Return the (X, Y) coordinate for the center point of the cell that contains the specified text.  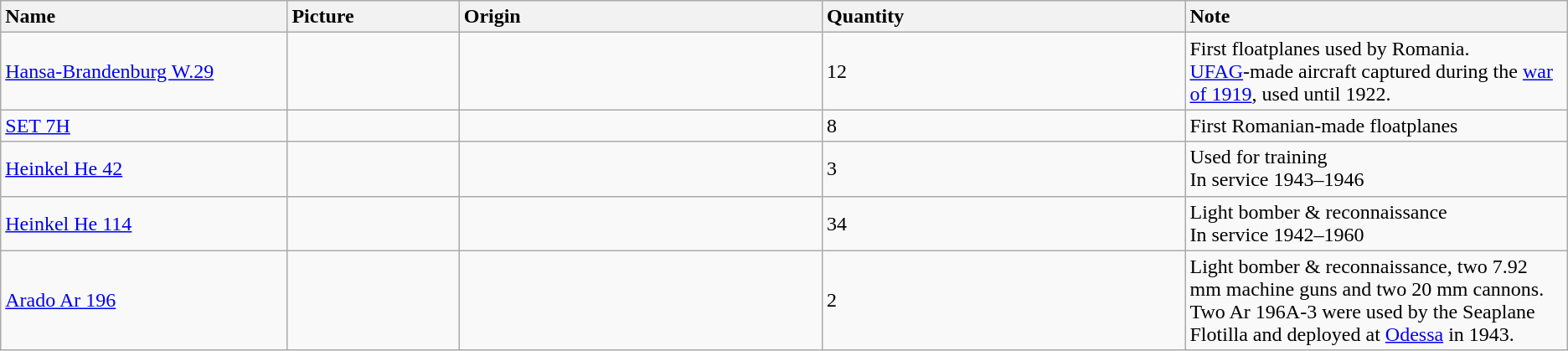
3 (1003, 169)
2 (1003, 300)
Picture (374, 17)
Heinkel He 114 (144, 223)
12 (1003, 71)
Used for trainingIn service 1943–1946 (1376, 169)
Light bomber & reconnaissanceIn service 1942–1960 (1376, 223)
Note (1376, 17)
34 (1003, 223)
SET 7H (144, 126)
First floatplanes used by Romania.UFAG-made aircraft captured during the war of 1919, used until 1922. (1376, 71)
First Romanian-made floatplanes (1376, 126)
Quantity (1003, 17)
8 (1003, 126)
Arado Ar 196 (144, 300)
Heinkel He 42 (144, 169)
Hansa-Brandenburg W.29 (144, 71)
Name (144, 17)
Origin (640, 17)
